Provide the (X, Y) coordinate of the cell's center where the given text is located.  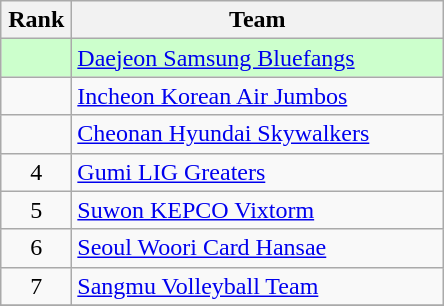
Seoul Woori Card Hansae (258, 248)
Incheon Korean Air Jumbos (258, 96)
5 (36, 210)
Cheonan Hyundai Skywalkers (258, 134)
6 (36, 248)
Suwon KEPCO Vixtorm (258, 210)
Gumi LIG Greaters (258, 172)
Sangmu Volleyball Team (258, 286)
4 (36, 172)
Daejeon Samsung Bluefangs (258, 58)
7 (36, 286)
Team (258, 20)
Rank (36, 20)
